Detect which cell encompasses the target text, then output its (X, Y) center coordinate. 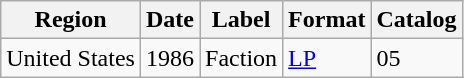
Label (242, 20)
Format (327, 20)
Region (71, 20)
05 (416, 58)
1986 (170, 58)
LP (327, 58)
Date (170, 20)
United States (71, 58)
Faction (242, 58)
Catalog (416, 20)
